Capture the cell that displays the provided text and extract its [X, Y] central coordinate. 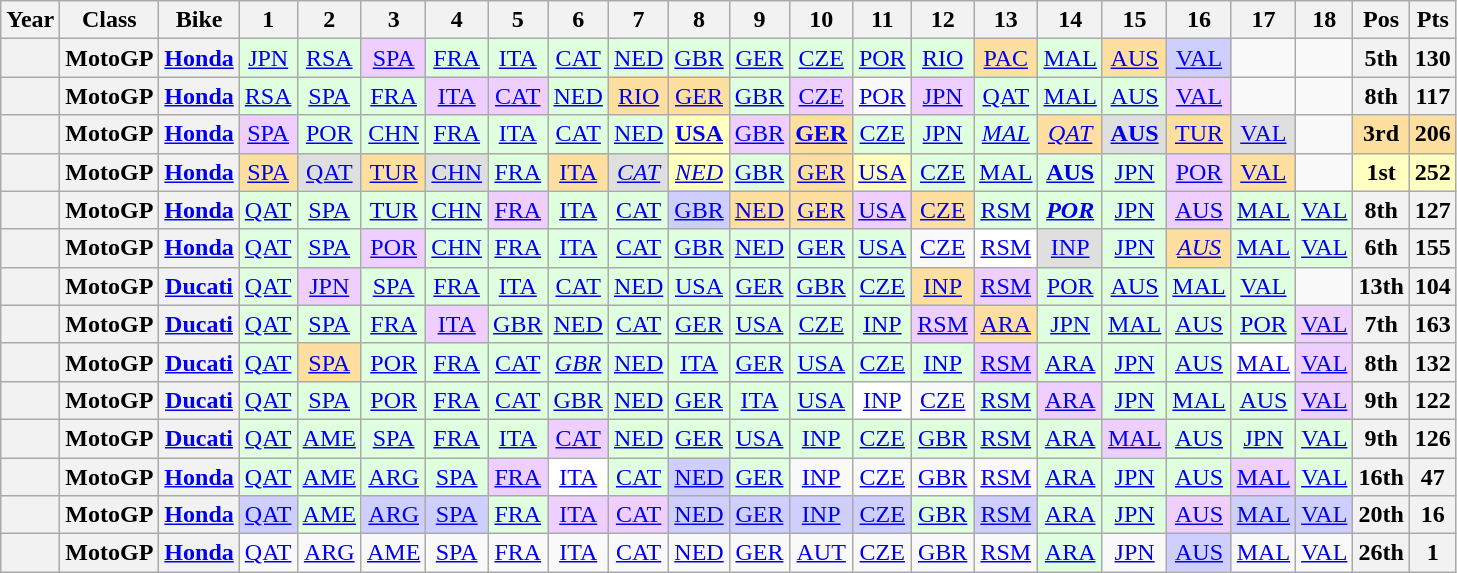
Pts [1432, 20]
18 [1324, 20]
4 [457, 20]
163 [1432, 324]
14 [1070, 20]
20th [1381, 515]
7th [1381, 324]
PAC [1006, 58]
117 [1432, 96]
17 [1263, 20]
132 [1432, 362]
5 [518, 20]
126 [1432, 438]
26th [1381, 553]
7 [638, 20]
3rd [1381, 134]
15 [1134, 20]
6th [1381, 248]
252 [1432, 172]
Year [30, 20]
5th [1381, 58]
11 [882, 20]
6 [578, 20]
1st [1381, 172]
Pos [1381, 20]
AUT [822, 553]
9 [759, 20]
8 [699, 20]
206 [1432, 134]
Bike [199, 20]
13th [1381, 286]
2 [329, 20]
122 [1432, 400]
130 [1432, 58]
13 [1006, 20]
Class [110, 20]
104 [1432, 286]
16th [1381, 477]
127 [1432, 210]
155 [1432, 248]
3 [393, 20]
47 [1432, 477]
10 [822, 20]
12 [943, 20]
